Locate the cell with the specified text and output its (x, y) center coordinate. 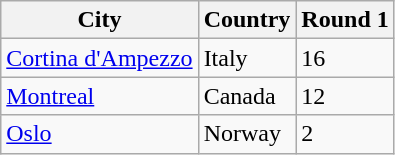
Norway (247, 134)
Montreal (100, 96)
16 (345, 58)
Country (247, 20)
Canada (247, 96)
City (100, 20)
Round 1 (345, 20)
Oslo (100, 134)
2 (345, 134)
Cortina d'Ampezzo (100, 58)
Italy (247, 58)
12 (345, 96)
